For the text-containing cell, return its midpoint in [X, Y] coordinate format. 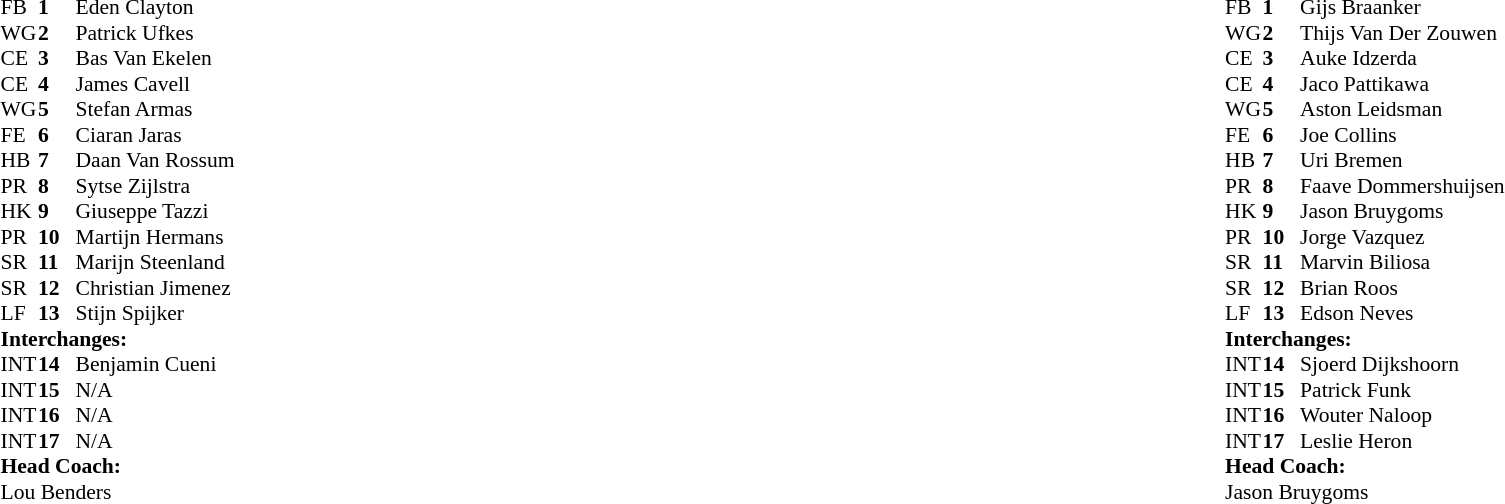
Edson Neves [1402, 313]
Aston Leidsman [1402, 109]
Wouter Naloop [1402, 415]
Faave Dommershuijsen [1402, 186]
Benjamin Cueni [156, 365]
Patrick Funk [1402, 390]
Giuseppe Tazzi [156, 211]
Marvin Biliosa [1402, 263]
Daan Van Rossum [156, 161]
Auke Idzerda [1402, 59]
Martijn Hermans [156, 237]
Leslie Heron [1402, 441]
Jorge Vazquez [1402, 237]
Stijn Spijker [156, 313]
Thijs Van Der Zouwen [1402, 33]
Brian Roos [1402, 288]
Bas Van Ekelen [156, 59]
Marijn Steenland [156, 263]
Christian Jimenez [156, 288]
Uri Bremen [1402, 161]
Jason Bruygoms [1402, 211]
Sytse Zijlstra [156, 186]
Ciaran Jaras [156, 135]
Joe Collins [1402, 135]
James Cavell [156, 84]
Stefan Armas [156, 109]
Sjoerd Dijkshoorn [1402, 365]
Jaco Pattikawa [1402, 84]
Patrick Ufkes [156, 33]
